For the text-containing cell, return its midpoint in (X, Y) coordinate format. 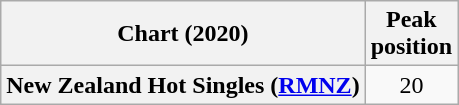
Chart (2020) (183, 34)
Peakposition (411, 34)
20 (411, 85)
New Zealand Hot Singles (RMNZ) (183, 85)
